Determine the (X, Y) coordinate at the center of the cell enclosing the given text.  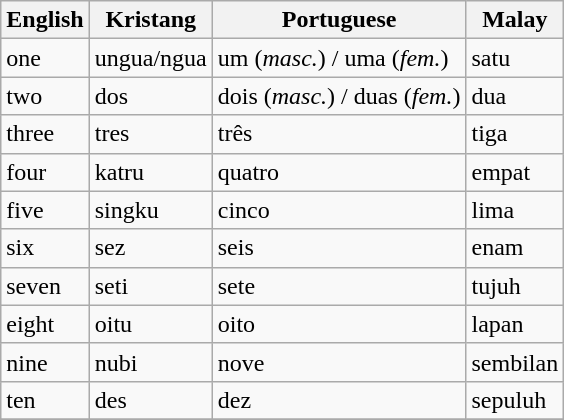
ten (45, 400)
seis (339, 248)
Malay (515, 20)
oito (339, 324)
des (150, 400)
seti (150, 286)
dois (masc.) / duas (fem.) (339, 96)
two (45, 96)
ungua/ngua (150, 58)
lima (515, 210)
nove (339, 362)
English (45, 20)
dos (150, 96)
eight (45, 324)
satu (515, 58)
cinco (339, 210)
sepuluh (515, 400)
katru (150, 172)
quatro (339, 172)
lapan (515, 324)
four (45, 172)
Kristang (150, 20)
sembilan (515, 362)
five (45, 210)
dua (515, 96)
tiga (515, 134)
dez (339, 400)
oitu (150, 324)
nubi (150, 362)
um (masc.) / uma (fem.) (339, 58)
one (45, 58)
enam (515, 248)
empat (515, 172)
nine (45, 362)
three (45, 134)
singku (150, 210)
três (339, 134)
six (45, 248)
tres (150, 134)
sete (339, 286)
Portuguese (339, 20)
tujuh (515, 286)
seven (45, 286)
sez (150, 248)
